Extract the (X, Y) coordinate from the center of the cell holding the provided text.  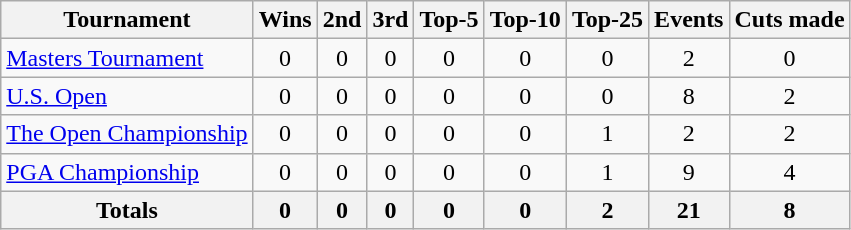
4 (790, 172)
Top-10 (525, 20)
3rd (390, 20)
2nd (342, 20)
21 (689, 210)
U.S. Open (127, 96)
Top-25 (607, 20)
Wins (285, 20)
The Open Championship (127, 134)
9 (689, 172)
Masters Tournament (127, 58)
Tournament (127, 20)
Cuts made (790, 20)
Totals (127, 210)
Events (689, 20)
PGA Championship (127, 172)
Top-5 (449, 20)
